Scan for the cell matching the given text and deliver its (X, Y) coordinate at center. 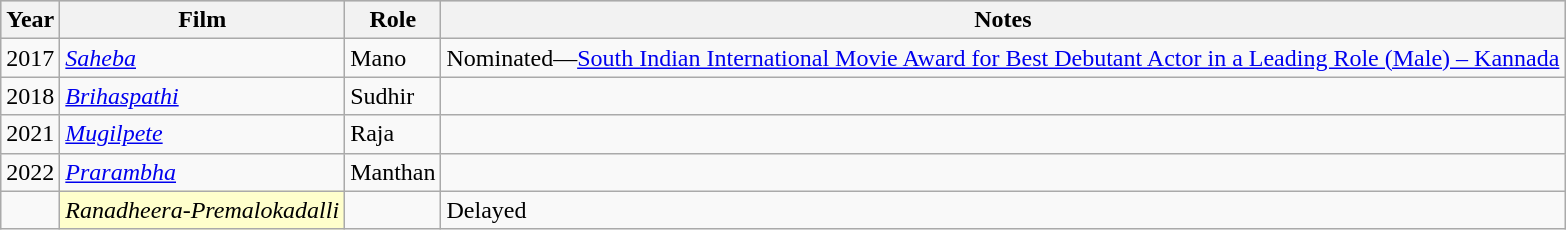
Year (30, 20)
Delayed (1003, 210)
2022 (30, 172)
Mano (393, 58)
Prarambha (202, 172)
Role (393, 20)
2017 (30, 58)
Saheba (202, 58)
Mugilpete (202, 134)
Sudhir (393, 96)
2018 (30, 96)
Raja (393, 134)
Ranadheera-Premalokadalli (202, 210)
Brihaspathi (202, 96)
Film (202, 20)
Notes (1003, 20)
Manthan (393, 172)
2021 (30, 134)
Nominated—South Indian International Movie Award for Best Debutant Actor in a Leading Role (Male) – Kannada (1003, 58)
